Provide the (X, Y) coordinate of the cell's center where the given text is located.  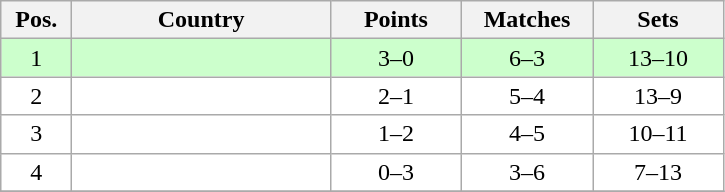
Points (396, 20)
7–13 (658, 172)
3 (36, 134)
2–1 (396, 96)
4–5 (526, 134)
5–4 (526, 96)
Country (202, 20)
1–2 (396, 134)
10–11 (658, 134)
3–6 (526, 172)
1 (36, 58)
13–9 (658, 96)
4 (36, 172)
Pos. (36, 20)
Matches (526, 20)
3–0 (396, 58)
2 (36, 96)
13–10 (658, 58)
6–3 (526, 58)
Sets (658, 20)
0–3 (396, 172)
